For the text-containing cell, return its midpoint in [X, Y] coordinate format. 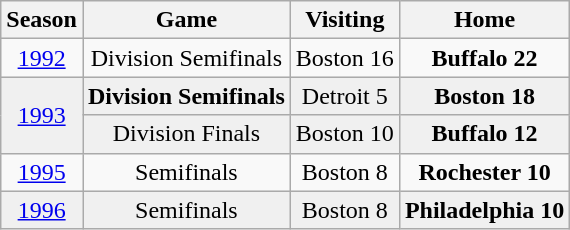
Buffalo 12 [484, 134]
Division Finals [186, 134]
1996 [42, 210]
Rochester 10 [484, 172]
Visiting [344, 20]
1995 [42, 172]
Season [42, 20]
1993 [42, 115]
Boston 18 [484, 96]
Game [186, 20]
Buffalo 22 [484, 58]
Philadelphia 10 [484, 210]
Boston 10 [344, 134]
Boston 16 [344, 58]
Detroit 5 [344, 96]
Home [484, 20]
1992 [42, 58]
